Output the [x, y] coordinate of the center of the cell containing the given text.  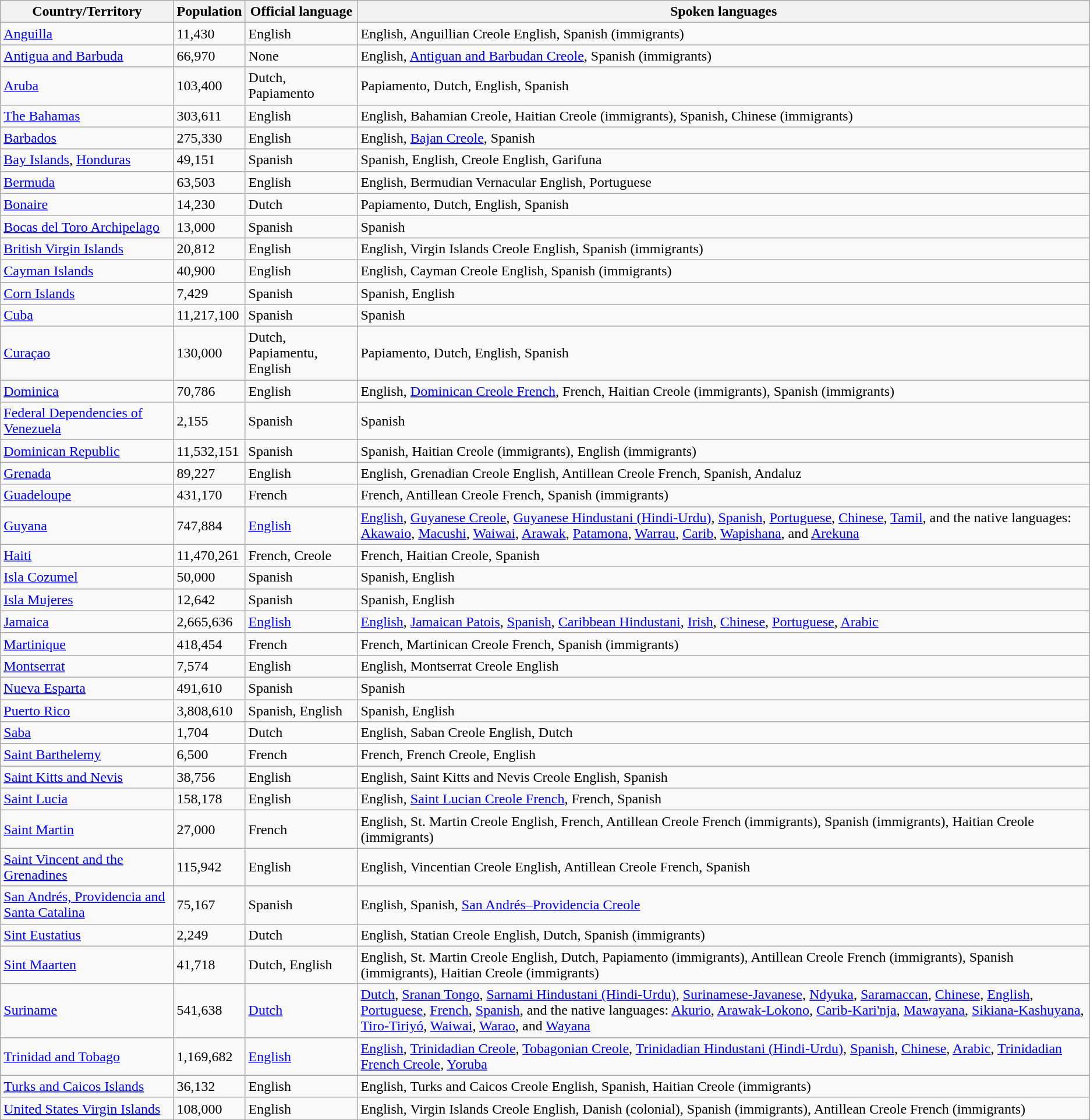
English, Trinidadian Creole, Tobagonian Creole, Trinidadian Hindustani (Hindi-Urdu), Spanish, Chinese, Arabic, Trinidadian French Creole, Yoruba [723, 1056]
English, Saint Lucian Creole French, French, Spanish [723, 799]
Aruba [87, 86]
Saba [87, 733]
130,000 [210, 353]
Spoken languages [723, 12]
San Andrés, Providencia and Santa Catalina [87, 905]
75,167 [210, 905]
7,429 [210, 293]
Bermuda [87, 182]
British Virgin Islands [87, 249]
English, Grenadian Creole English, Antillean Creole French, Spanish, Andaluz [723, 473]
None [302, 56]
English, Bahamian Creole, Haitian Creole (immigrants), Spanish, Chinese (immigrants) [723, 116]
Turks and Caicos Islands [87, 1086]
French, Martinican Creole French, Spanish (immigrants) [723, 644]
English, Statian Creole English, Dutch, Spanish (immigrants) [723, 935]
115,942 [210, 867]
English, Bermudian Vernacular English, Portuguese [723, 182]
66,970 [210, 56]
English, Dominican Creole French, French, Haitian Creole (immigrants), Spanish (immigrants) [723, 391]
French, Antillean Creole French, Spanish (immigrants) [723, 495]
English, Virgin Islands Creole English, Spanish (immigrants) [723, 249]
French, French Creole, English [723, 755]
40,900 [210, 271]
27,000 [210, 829]
418,454 [210, 644]
English, Saban Creole English, Dutch [723, 733]
Dominica [87, 391]
English, Spanish, San Andrés–Providencia Creole [723, 905]
11,430 [210, 34]
89,227 [210, 473]
English, Turks and Caicos Creole English, Spanish, Haitian Creole (immigrants) [723, 1086]
1,704 [210, 733]
103,400 [210, 86]
Trinidad and Tobago [87, 1056]
747,884 [210, 525]
Puerto Rico [87, 711]
Curaçao [87, 353]
Bay Islands, Honduras [87, 160]
2,155 [210, 421]
Anguilla [87, 34]
Cayman Islands [87, 271]
Guyana [87, 525]
United States Virgin Islands [87, 1108]
Jamaica [87, 622]
3,808,610 [210, 711]
Bocas del Toro Archipelago [87, 226]
7,574 [210, 666]
English, Saint Kitts and Nevis Creole English, Spanish [723, 777]
Saint Martin [87, 829]
Nueva Esparta [87, 688]
English, Jamaican Patois, Spanish, Caribbean Hindustani, Irish, Chinese, Portuguese, Arabic [723, 622]
The Bahamas [87, 116]
Spanish, Haitian Creole (immigrants), English (immigrants) [723, 451]
541,638 [210, 1011]
1,169,682 [210, 1056]
English, Antiguan and Barbudan Creole, Spanish (immigrants) [723, 56]
13,000 [210, 226]
Spanish, English, Creole English, Garifuna [723, 160]
English, Anguillian Creole English, Spanish (immigrants) [723, 34]
Isla Cozumel [87, 577]
Suriname [87, 1011]
63,503 [210, 182]
French, Creole [302, 555]
Cuba [87, 316]
Population [210, 12]
11,470,261 [210, 555]
Grenada [87, 473]
Official language [302, 12]
275,330 [210, 138]
English, St. Martin Creole English, French, Antillean Creole French (immigrants), Spanish (immigrants), Haitian Creole (immigrants) [723, 829]
11,217,100 [210, 316]
Sint Maarten [87, 965]
Montserrat [87, 666]
49,151 [210, 160]
English, Virgin Islands Creole English, Danish (colonial), Spanish (immigrants), Antillean Creole French (immigrants) [723, 1108]
English, Cayman Creole English, Spanish (immigrants) [723, 271]
12,642 [210, 600]
Dutch, Papiamento [302, 86]
431,170 [210, 495]
English, Vincentian Creole English, Antillean Creole French, Spanish [723, 867]
Isla Mujeres [87, 600]
Bonaire [87, 204]
English, Montserrat Creole English [723, 666]
158,178 [210, 799]
English, Bajan Creole, Spanish [723, 138]
14,230 [210, 204]
41,718 [210, 965]
36,132 [210, 1086]
108,000 [210, 1108]
491,610 [210, 688]
French, Haitian Creole, Spanish [723, 555]
70,786 [210, 391]
Dutch, Papiamentu, English [302, 353]
Barbados [87, 138]
Guadeloupe [87, 495]
Saint Barthelemy [87, 755]
Martinique [87, 644]
2,665,636 [210, 622]
Haiti [87, 555]
6,500 [210, 755]
Antigua and Barbuda [87, 56]
Country/Territory [87, 12]
Saint Lucia [87, 799]
303,611 [210, 116]
20,812 [210, 249]
11,532,151 [210, 451]
38,756 [210, 777]
Dutch, English [302, 965]
2,249 [210, 935]
50,000 [210, 577]
Sint Eustatius [87, 935]
Saint Kitts and Nevis [87, 777]
Dominican Republic [87, 451]
Federal Dependencies of Venezuela [87, 421]
Saint Vincent and the Grenadines [87, 867]
Corn Islands [87, 293]
